Locate the cell with the specified text and output its (x, y) center coordinate. 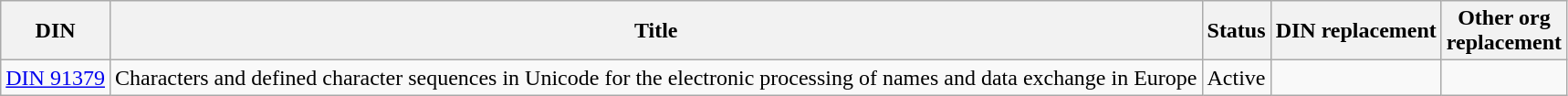
DIN 91379 (56, 78)
Active (1236, 78)
Other orgreplacement (1504, 31)
DIN replacement (1356, 31)
Status (1236, 31)
Characters and defined character sequences in Unicode for the electronic processing of names and data exchange in Europe (655, 78)
Title (655, 31)
DIN (56, 31)
